Extract the (x, y) coordinate from the center of the cell holding the provided text.  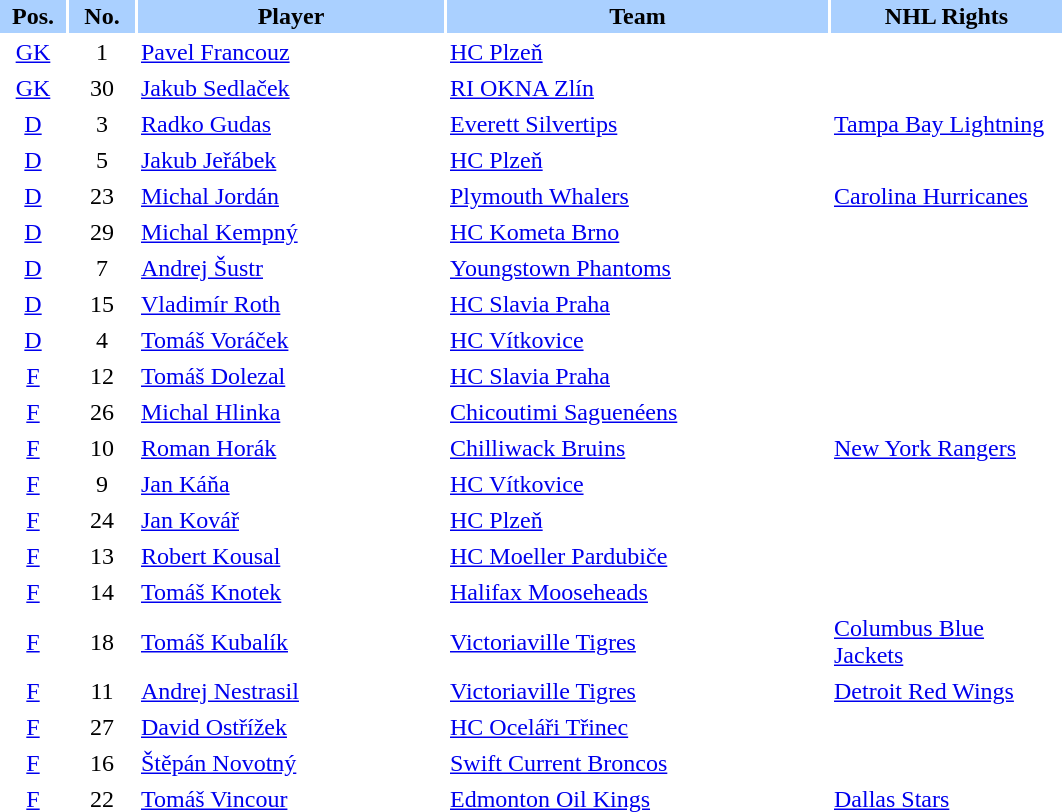
Štěpán Novotný (291, 764)
14 (102, 592)
NHL Rights (946, 16)
13 (102, 556)
HC Moeller Pardubiče (638, 556)
24 (102, 520)
Jakub Sedlaček (291, 88)
Michal Kempný (291, 232)
3 (102, 124)
Tomáš Voráček (291, 340)
Everett Silvertips (638, 124)
18 (102, 642)
Columbus Blue Jackets (946, 642)
Detroit Red Wings (946, 692)
Michal Jordán (291, 196)
Chilliwack Bruins (638, 448)
Tomáš Kubalík (291, 642)
Roman Horák (291, 448)
Tomáš Dolezal (291, 376)
Plymouth Whalers (638, 196)
Carolina Hurricanes (946, 196)
Andrej Nestrasil (291, 692)
Radko Gudas (291, 124)
HC Kometa Brno (638, 232)
David Ostřížek (291, 728)
Team (638, 16)
26 (102, 412)
Pos. (33, 16)
RI OKNA Zlín (638, 88)
11 (102, 692)
Jan Káňa (291, 484)
4 (102, 340)
23 (102, 196)
15 (102, 304)
Jan Kovář (291, 520)
Tampa Bay Lightning (946, 124)
Andrej Šustr (291, 268)
Halifax Mooseheads (638, 592)
No. (102, 16)
Jakub Jeřábek (291, 160)
New York Rangers (946, 448)
Swift Current Broncos (638, 764)
Robert Kousal (291, 556)
29 (102, 232)
27 (102, 728)
16 (102, 764)
Player (291, 16)
Pavel Francouz (291, 52)
9 (102, 484)
30 (102, 88)
HC Oceláři Třinec (638, 728)
5 (102, 160)
Chicoutimi Saguenéens (638, 412)
1 (102, 52)
7 (102, 268)
10 (102, 448)
Tomáš Knotek (291, 592)
Michal Hlinka (291, 412)
Youngstown Phantoms (638, 268)
Vladimír Roth (291, 304)
12 (102, 376)
